From the cell containing the given text, extract its center point as [x, y] coordinate. 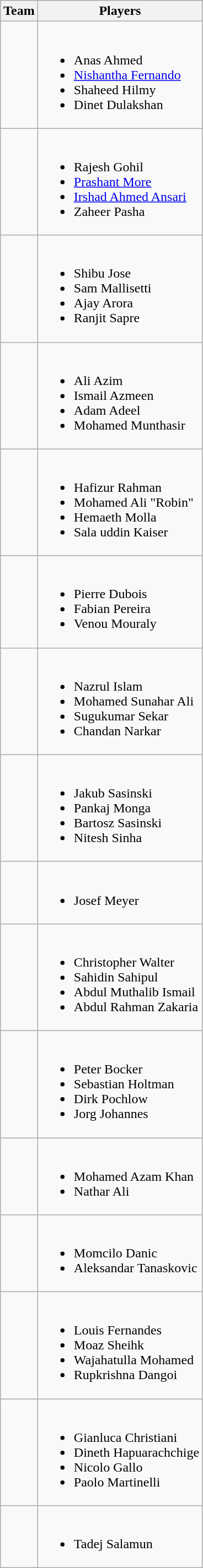
Peter BockerSebastian HoltmanDirk PochlowJorg Johannes [120, 1084]
Players [120, 11]
Pierre DuboisFabian PereiraVenou Mouraly [120, 601]
Mohamed Azam KhanNathar Ali [120, 1176]
Momcilo DanicAleksandar Tanaskovic [120, 1254]
Nazrul IslamMohamed Sunahar AliSugukumar SekarChandan Narkar [120, 701]
Christopher WalterSahidin SahipulAbdul Muthalib IsmailAbdul Rahman Zakaria [120, 977]
Anas AhmedNishantha FernandoShaheed HilmyDinet Dulakshan [120, 75]
Gianluca ChristianiDineth HapuarachchigeNicolo GalloPaolo Martinelli [120, 1452]
Shibu JoseSam MallisettiAjay AroraRanjit Sapre [120, 289]
Hafizur RahmanMohamed Ali "Robin"Hemaeth MollaSala uddin Kaiser [120, 502]
Tadej Salamun [120, 1537]
Jakub SasinskiPankaj MongaBartosz SasinskiNitesh Sinha [120, 808]
Ali AzimIsmail AzmeenAdam AdeelMohamed Munthasir [120, 395]
Louis FernandesMoaz SheihkWajahatulla MohamedRupkrishna Dangoi [120, 1345]
Team [19, 11]
Rajesh GohilPrashant MoreIrshad Ahmed AnsariZaheer Pasha [120, 182]
Josef Meyer [120, 892]
